Capture the cell that displays the provided text and extract its (x, y) central coordinate. 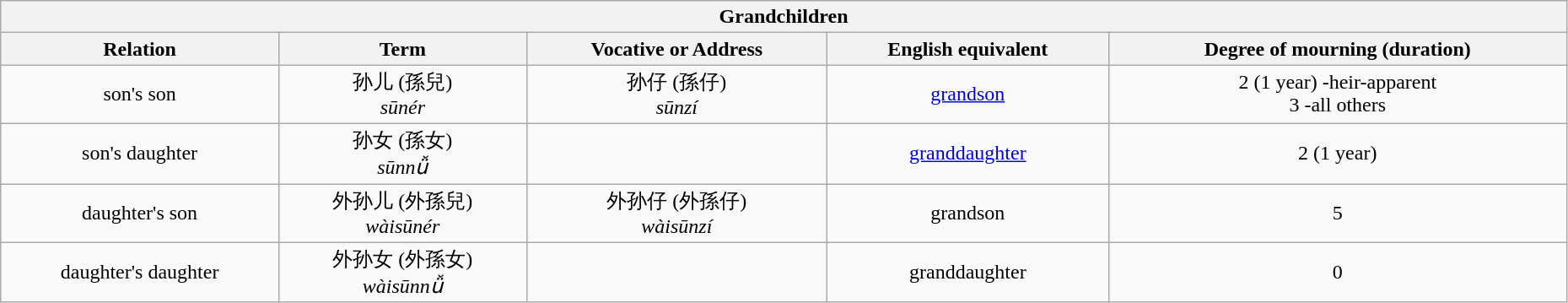
son's son (140, 95)
孙女 (孫女) sūnnǚ (402, 154)
Grandchildren (784, 17)
Relation (140, 49)
外孙女 (外孫女) wàisūnnǚ (402, 272)
2 (1 year) -heir-apparent3 -all others (1338, 95)
English equivalent (967, 49)
2 (1 year) (1338, 154)
孙仔 (孫仔) sūnzí (676, 95)
孙儿 (孫兒) sūnér (402, 95)
Vocative or Address (676, 49)
Term (402, 49)
son's daughter (140, 154)
daughter's daughter (140, 272)
daughter's son (140, 214)
外孙仔 (外孫仔) wàisūnzí (676, 214)
外孙儿 (外孫兒) wàisūnér (402, 214)
5 (1338, 214)
0 (1338, 272)
Degree of mourning (duration) (1338, 49)
